Output the [x, y] coordinate of the center of the cell containing the given text.  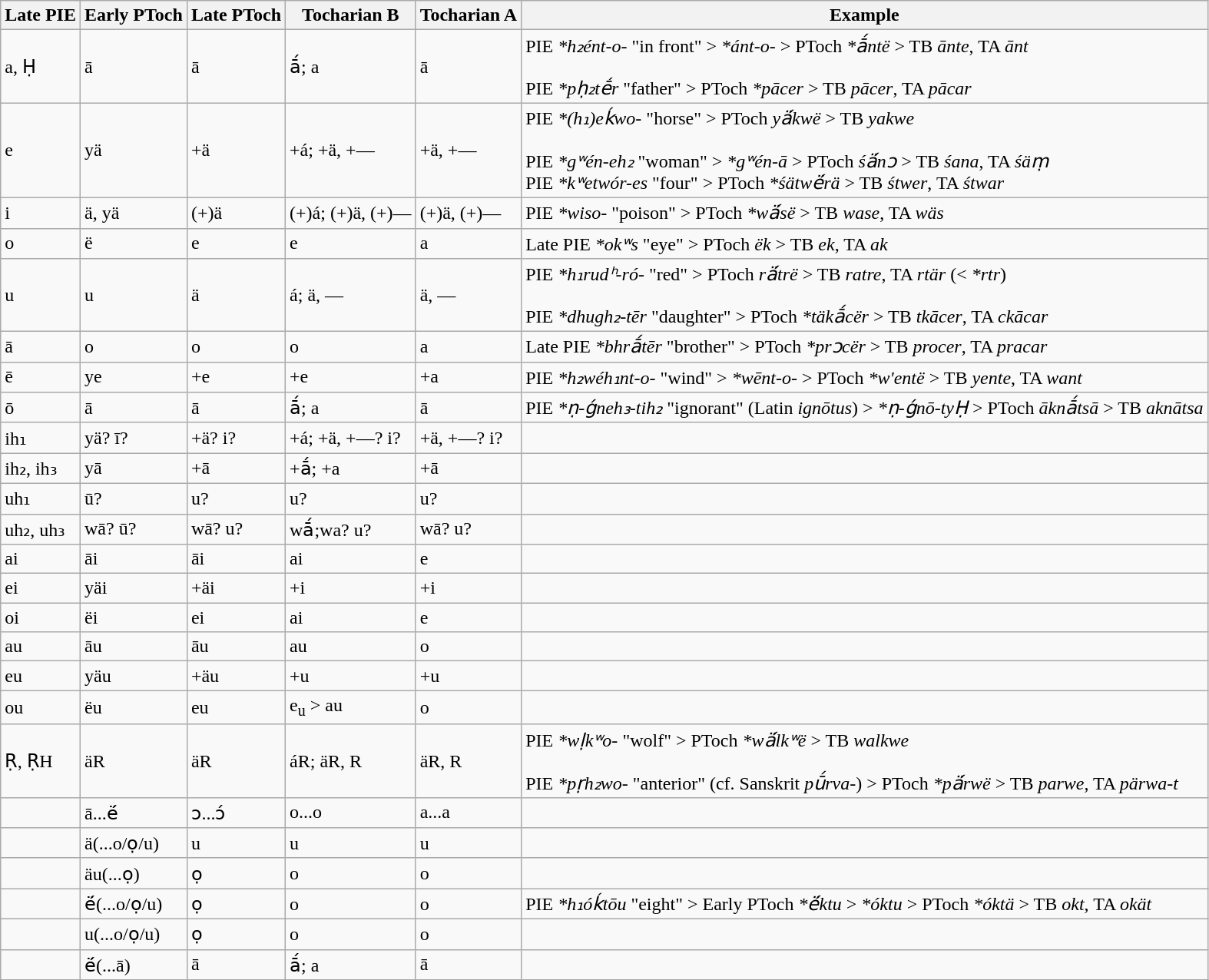
eu > au [351, 707]
wā́;wa? u? [351, 529]
PIE *h₂ént-o- "in front" > *ánt-o- > PToch *ā́ntë > TB ānte, TA āntPIE *pḥ₂tḗr "father" > PToch *pācer > TB pācer, TA pācar [865, 66]
(+)ä [236, 213]
ä, yä [134, 213]
+äu [236, 676]
uh₂, uh₃ [41, 529]
u(...o/ọ/u) [134, 935]
äu(...ọ) [134, 873]
o...o [351, 813]
uh₁ [41, 498]
Tocharian A [469, 15]
ë́(...o/ọ/u) [134, 904]
PIE *wḷkʷo- "wolf" > PToch *wä́lkʷë > TB walkwePIE *pṛh₂wo- "anterior" (cf. Sanskrit pū́rva-) > PToch *pä́rwë > TB parwe, TA pärwa-t [865, 760]
yäi [134, 588]
Late PIE *okʷs "eye" > PToch ëk > TB ek, TA ak [865, 243]
Tocharian B [351, 15]
á; ä, — [351, 295]
yä? ī? [134, 438]
ih₂, ih₃ [41, 468]
Ṛ, ṚH [41, 760]
wā? ū? [134, 529]
ë [134, 243]
Early PToch [134, 15]
ɔ...ɔ́ [236, 813]
ä, — [469, 295]
yäu [134, 676]
(+)á; (+)ä, (+)— [351, 213]
PIE *h₂wéh₁nt-o- "wind" > *wēnt-o- > PToch *w'entë > TB yente, TA want [865, 377]
yä [134, 151]
äR, R [469, 760]
+á; +ä, +—? i? [351, 438]
a...a [469, 813]
+äi [236, 588]
Example [865, 15]
áR; äR, R [351, 760]
PIE *ṇ-ǵneh₃-tih₂ "ignorant" (Latin ignōtus) > *ṇ-ǵnō-tyḤ > PToch āknā́tsā > TB aknātsa [865, 408]
oi [41, 617]
ä(...o/ọ/u) [134, 843]
+ä? i? [236, 438]
ē [41, 377]
Late PIE *bhrā́tēr "brother" > PToch *prɔcër > TB procer, TA pracar [865, 347]
PIE *h₁rudʰ-ró- "red" > PToch rä́trë > TB ratre, TA rtär (< *rtr)PIE *dhugh₂-tēr "daughter" > PToch *täkā́cër > TB tkācer, TA ckācar [865, 295]
ā...ë́ [134, 813]
+ā́; +a [351, 468]
ëu [134, 707]
PIE *h₁óḱtōu "eight" > Early PToch *ë́ktu > *óktu > PToch *óktä > TB okt, TA okät [865, 904]
a, Ḥ [41, 66]
+ä, +— [469, 151]
+ä [236, 151]
ëi [134, 617]
yā [134, 468]
ō [41, 408]
+a [469, 377]
ou [41, 707]
ye [134, 377]
(+)ä, (+)— [469, 213]
Late PToch [236, 15]
Late PIE [41, 15]
+ä, +—? i? [469, 438]
PIE *wiso- "poison" > PToch *wä́së > TB wase, TA wäs [865, 213]
ë́(...ā) [134, 965]
ä [236, 295]
+á; +ä, +— [351, 151]
ih₁ [41, 438]
i [41, 213]
ū? [134, 498]
